Return the [x, y] coordinate for the center point of the cell that contains the specified text.  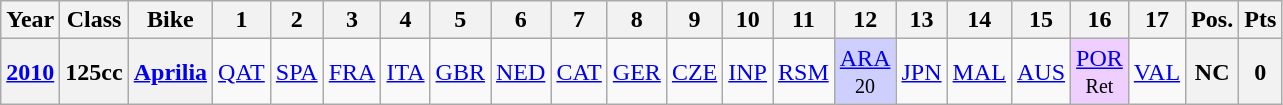
Bike [170, 20]
ITA [406, 72]
JPN [922, 72]
Class [94, 20]
14 [979, 20]
NED [520, 72]
12 [865, 20]
3 [352, 20]
6 [520, 20]
1 [242, 20]
NC [1212, 72]
INP [748, 72]
ARA20 [865, 72]
4 [406, 20]
FRA [352, 72]
QAT [242, 72]
8 [636, 20]
AUS [1040, 72]
Year [30, 20]
CAT [579, 72]
SPA [296, 72]
125cc [94, 72]
0 [1260, 72]
PORRet [1100, 72]
GER [636, 72]
17 [1156, 20]
2010 [30, 72]
15 [1040, 20]
9 [694, 20]
5 [460, 20]
10 [748, 20]
2 [296, 20]
GBR [460, 72]
16 [1100, 20]
CZE [694, 72]
Pos. [1212, 20]
11 [803, 20]
RSM [803, 72]
VAL [1156, 72]
Pts [1260, 20]
13 [922, 20]
7 [579, 20]
MAL [979, 72]
Aprilia [170, 72]
